Return the (X, Y) coordinate for the center point of the cell that contains the specified text.  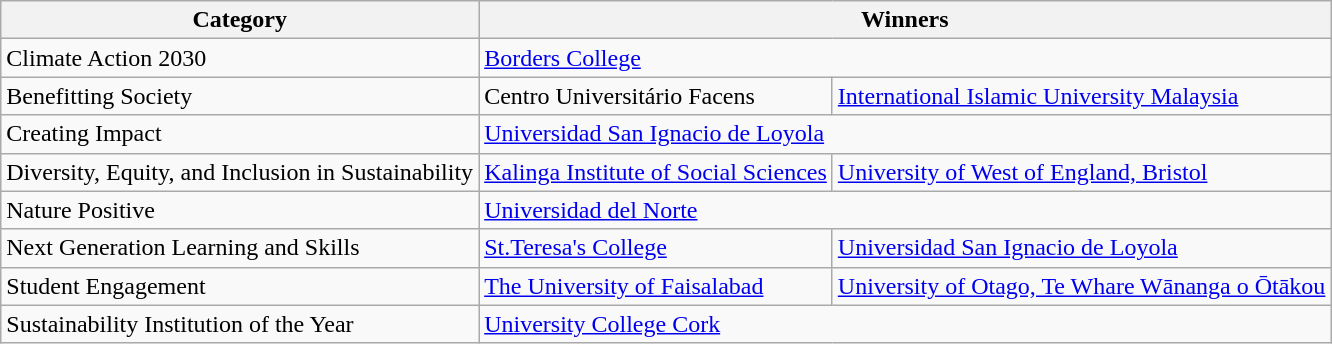
University College Cork (905, 324)
Winners (905, 20)
Nature Positive (240, 210)
Centro Universitário Facens (656, 96)
St.Teresa's College (656, 248)
Creating Impact (240, 134)
Category (240, 20)
Student Engagement (240, 286)
Kalinga Institute of Social Sciences (656, 172)
International Islamic University Malaysia (1082, 96)
University of West of England, Bristol (1082, 172)
The University of Faisalabad (656, 286)
University of Otago, Te Whare Wānanga o Ōtākou (1082, 286)
Climate Action 2030 (240, 58)
Universidad del Norte (905, 210)
Borders College (905, 58)
Diversity, Equity, and Inclusion in Sustainability (240, 172)
Sustainability Institution of the Year (240, 324)
Next Generation Learning and Skills (240, 248)
Benefitting Society (240, 96)
